Return [X, Y] of the center of cell containing provided text 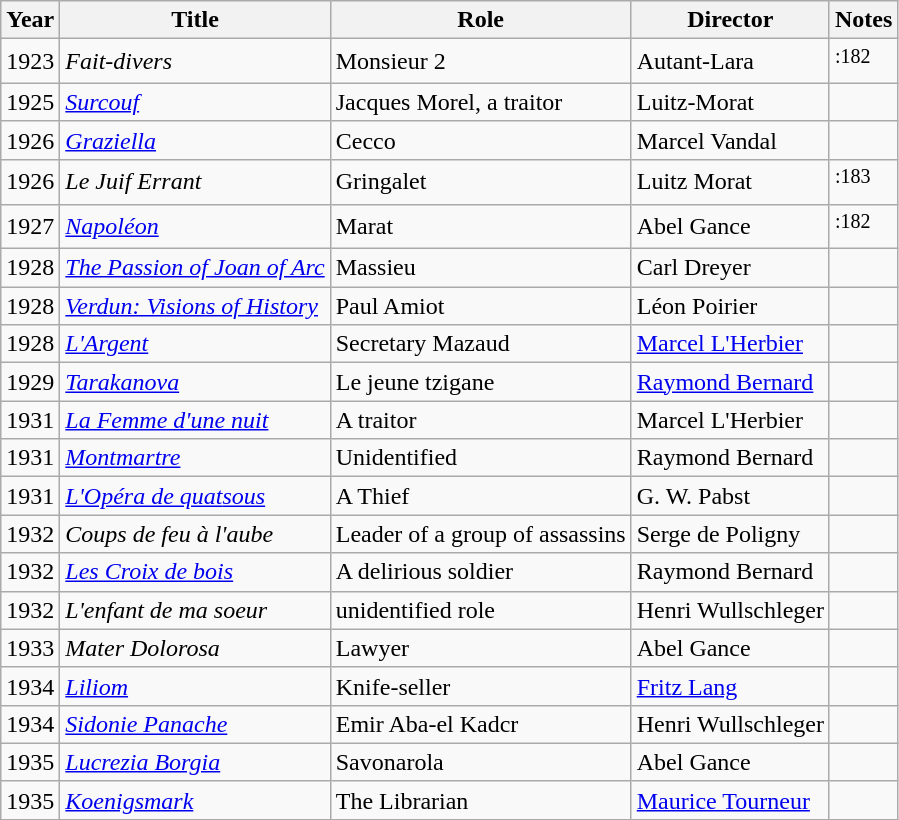
Lawyer [480, 648]
L'enfant de ma soeur [195, 610]
Le Juif Errant [195, 182]
Monsieur 2 [480, 62]
The Passion of Joan of Arc [195, 268]
unidentified role [480, 610]
1933 [30, 648]
The Librarian [480, 800]
1929 [30, 382]
Year [30, 20]
Lucrezia Borgia [195, 762]
Coups de feu à l'aube [195, 534]
Luitz Morat [730, 182]
Liliom [195, 686]
Graziella [195, 140]
L'Opéra de quatsous [195, 496]
A Thief [480, 496]
Montmartre [195, 458]
Jacques Morel, a traitor [480, 102]
Marcel Vandal [730, 140]
La Femme d'une nuit [195, 420]
Knife-seller [480, 686]
Léon Poirier [730, 306]
Autant-Lara [730, 62]
Les Croix de bois [195, 572]
Unidentified [480, 458]
Mater Dolorosa [195, 648]
Secretary Mazaud [480, 344]
Napoléon [195, 226]
Massieu [480, 268]
Fritz Lang [730, 686]
Savonarola [480, 762]
Carl Dreyer [730, 268]
Le jeune tzigane [480, 382]
Title [195, 20]
1925 [30, 102]
Marat [480, 226]
Sidonie Panache [195, 724]
Luitz-Morat [730, 102]
Leader of a group of assassins [480, 534]
Maurice Tourneur [730, 800]
L'Argent [195, 344]
:183 [863, 182]
Notes [863, 20]
Cecco [480, 140]
Emir Aba-el Kadcr [480, 724]
Verdun: Visions of History [195, 306]
Fait-divers [195, 62]
Serge de Poligny [730, 534]
G. W. Pabst [730, 496]
1927 [30, 226]
A delirious soldier [480, 572]
Tarakanova [195, 382]
Role [480, 20]
Director [730, 20]
Paul Amiot [480, 306]
1923 [30, 62]
Koenigsmark [195, 800]
Gringalet [480, 182]
Surcouf [195, 102]
A traitor [480, 420]
